Return the (X, Y) coordinate for the center point of the cell that contains the specified text.  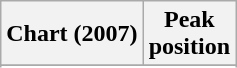
Chart (2007) (72, 34)
Peakposition (189, 34)
